Determine the (X, Y) coordinate at the center of the cell enclosing the given text.  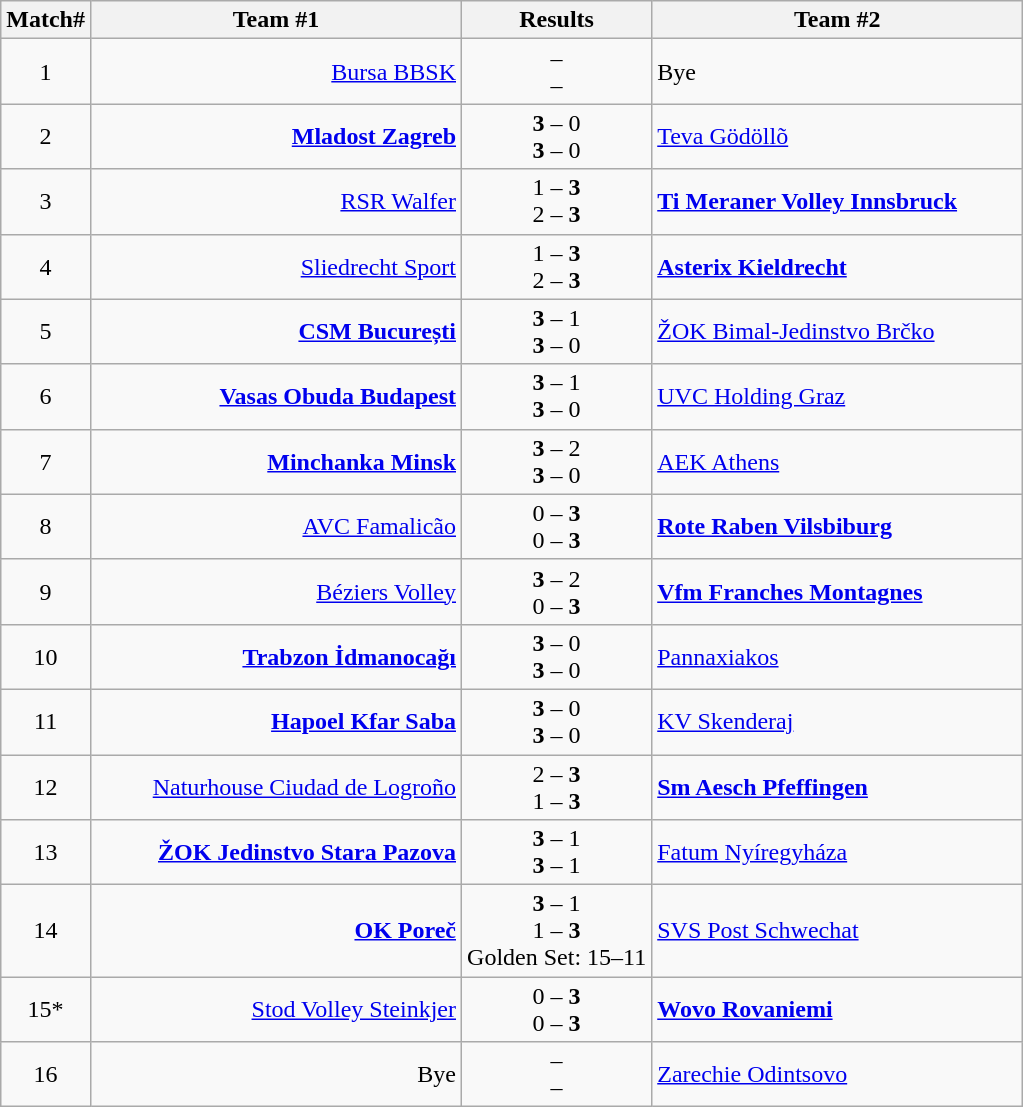
Wovo Rovaniemi (838, 1010)
ŽOK Bimal-Jedinstvo Brčko (838, 332)
2 (46, 136)
3 – 2 3 – 0 (557, 462)
ŽOK Jedinstvo Stara Pazova (276, 852)
Team #2 (838, 20)
AVC Famalicão (276, 526)
12 (46, 786)
KV Skenderaj (838, 722)
RSR Walfer (276, 202)
Zarechie Odintsovo (838, 1074)
Rote Raben Vilsbiburg (838, 526)
Trabzon İdmanocağı (276, 656)
1 (46, 72)
16 (46, 1074)
Stod Volley Steinkjer (276, 1010)
SVS Post Schwechat (838, 931)
3 – 1 1 – 3 Golden Set: 15–11 (557, 931)
Naturhouse Ciudad de Logroño (276, 786)
7 (46, 462)
9 (46, 592)
11 (46, 722)
AEK Athens (838, 462)
14 (46, 931)
Vfm Franches Montagnes (838, 592)
15* (46, 1010)
Fatum Nyíregyháza (838, 852)
Vasas Obuda Budapest (276, 396)
5 (46, 332)
Sm Aesch Pfeffingen (838, 786)
Team #1 (276, 20)
Teva Gödöllõ (838, 136)
4 (46, 266)
Results (557, 20)
6 (46, 396)
3 (46, 202)
13 (46, 852)
Pannaxiakos (838, 656)
10 (46, 656)
Béziers Volley (276, 592)
Asterix Kieldrecht (838, 266)
Match# (46, 20)
UVC Holding Graz (838, 396)
Mladost Zagreb (276, 136)
3 – 2 0 – 3 (557, 592)
CSM București (276, 332)
OK Poreč (276, 931)
Sliedrecht Sport (276, 266)
Hapoel Kfar Saba (276, 722)
2 – 3 1 – 3 (557, 786)
3 – 1 3 – 1 (557, 852)
Minchanka Minsk (276, 462)
8 (46, 526)
Bursa BBSK (276, 72)
Ti Meraner Volley Innsbruck (838, 202)
